Scan for the cell matching the given text and deliver its [X, Y] coordinate at center. 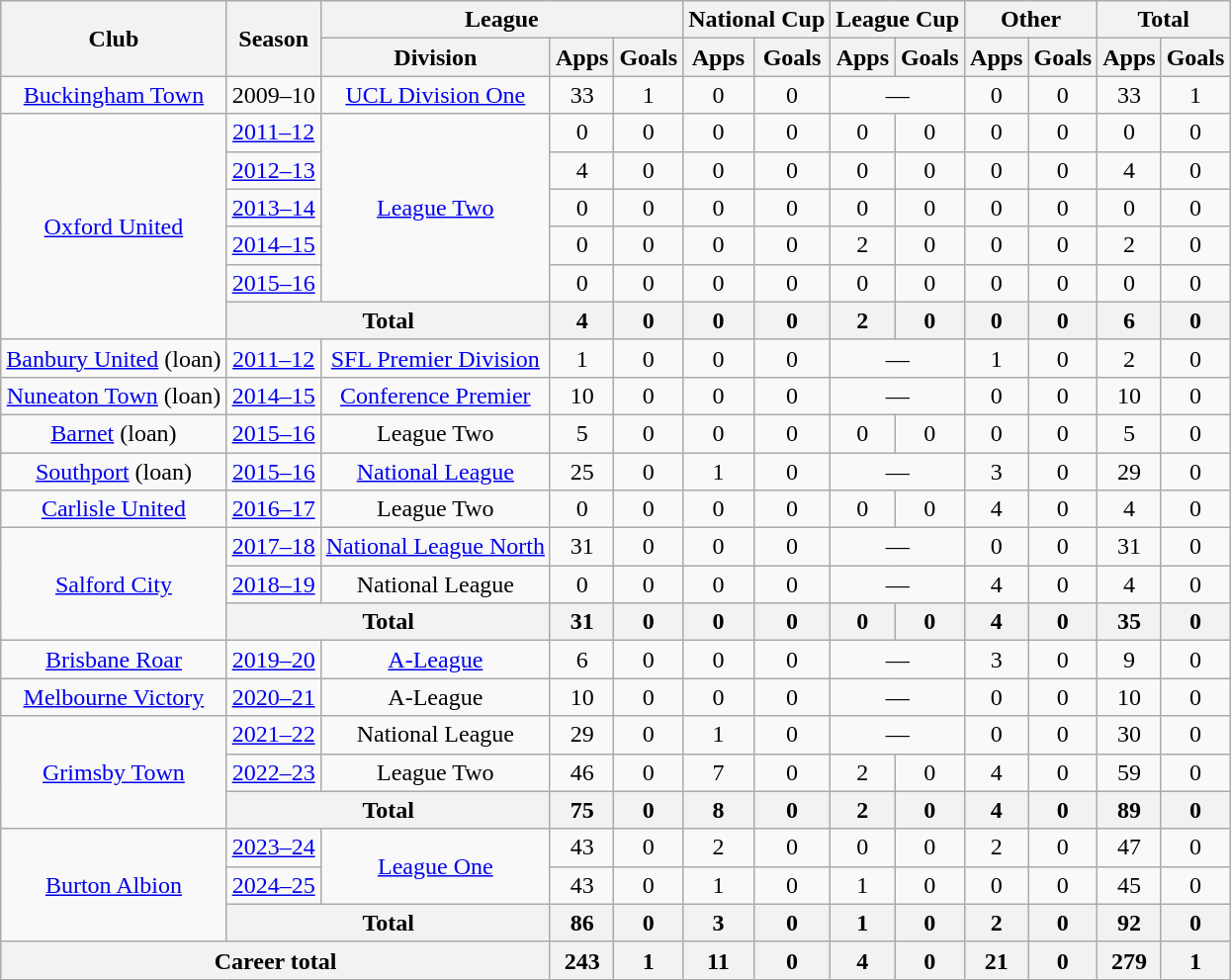
Nuneaton Town (loan) [114, 396]
Division [435, 57]
9 [1129, 660]
Melbourne Victory [114, 697]
Carlisle United [114, 509]
Conference Premier [435, 396]
75 [581, 810]
2019–20 [273, 660]
SFL Premier Division [435, 358]
89 [1129, 810]
Southport (loan) [114, 472]
45 [1129, 885]
92 [1129, 923]
243 [581, 960]
Burton Albion [114, 885]
86 [581, 923]
7 [719, 772]
2016–17 [273, 509]
8 [719, 810]
Salford City [114, 584]
League [501, 20]
59 [1129, 772]
279 [1129, 960]
Grimsby Town [114, 772]
National League North [435, 547]
Other [1031, 20]
11 [719, 960]
2017–18 [273, 547]
Oxford United [114, 226]
League One [435, 866]
2024–25 [273, 885]
UCL Division One [435, 95]
Banbury United (loan) [114, 358]
46 [581, 772]
National Cup [757, 20]
2013–14 [273, 208]
25 [581, 472]
League Cup [898, 20]
Barnet (loan) [114, 433]
30 [1129, 735]
2022–23 [273, 772]
Brisbane Roar [114, 660]
35 [1129, 622]
2023–24 [273, 847]
2021–22 [273, 735]
2009–10 [273, 95]
2012–13 [273, 170]
Club [114, 39]
21 [997, 960]
Buckingham Town [114, 95]
Season [273, 39]
Career total [276, 960]
2020–21 [273, 697]
47 [1129, 847]
2018–19 [273, 584]
